Scan for the cell matching the given text and deliver its [x, y] coordinate at center. 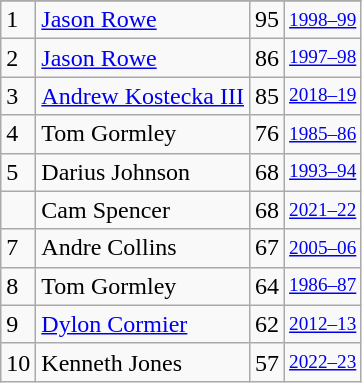
1997–98 [323, 58]
76 [266, 134]
57 [266, 362]
9 [18, 324]
7 [18, 248]
86 [266, 58]
3 [18, 96]
95 [266, 20]
1986–87 [323, 286]
62 [266, 324]
8 [18, 286]
67 [266, 248]
2012–13 [323, 324]
1998–99 [323, 20]
2005–06 [323, 248]
4 [18, 134]
2018–19 [323, 96]
1 [18, 20]
Darius Johnson [143, 172]
85 [266, 96]
2021–22 [323, 210]
1993–94 [323, 172]
64 [266, 286]
5 [18, 172]
Dylon Cormier [143, 324]
2 [18, 58]
10 [18, 362]
Kenneth Jones [143, 362]
1985–86 [323, 134]
Cam Spencer [143, 210]
2022–23 [323, 362]
Andrew Kostecka III [143, 96]
Andre Collins [143, 248]
